Identify which cell holds the provided text, then report its (X, Y) central coordinate. 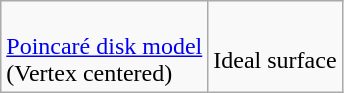
Ideal surface (275, 47)
Poincaré disk model(Vertex centered) (104, 47)
